Scan for the cell matching the given text and deliver its (X, Y) coordinate at center. 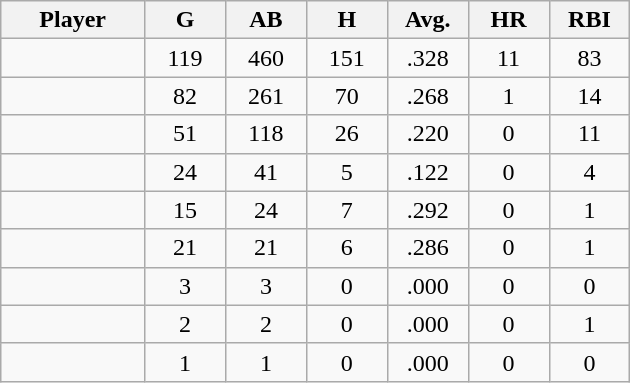
RBI (590, 20)
151 (346, 58)
15 (186, 210)
26 (346, 134)
H (346, 20)
.122 (428, 172)
4 (590, 172)
14 (590, 96)
.286 (428, 248)
70 (346, 96)
261 (266, 96)
Avg. (428, 20)
41 (266, 172)
.292 (428, 210)
AB (266, 20)
.220 (428, 134)
.328 (428, 58)
119 (186, 58)
HR (508, 20)
82 (186, 96)
118 (266, 134)
5 (346, 172)
6 (346, 248)
.268 (428, 96)
G (186, 20)
83 (590, 58)
51 (186, 134)
460 (266, 58)
7 (346, 210)
Player (73, 20)
